Find where the given text appears and provide that cell's center as (x, y) coordinate. 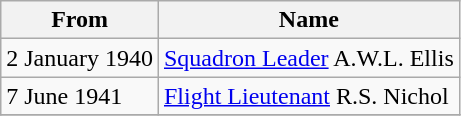
From (80, 20)
7 June 1941 (80, 96)
Squadron Leader A.W.L. Ellis (308, 58)
Flight Lieutenant R.S. Nichol (308, 96)
2 January 1940 (80, 58)
Name (308, 20)
